For the text-containing cell, return its midpoint in [x, y] coordinate format. 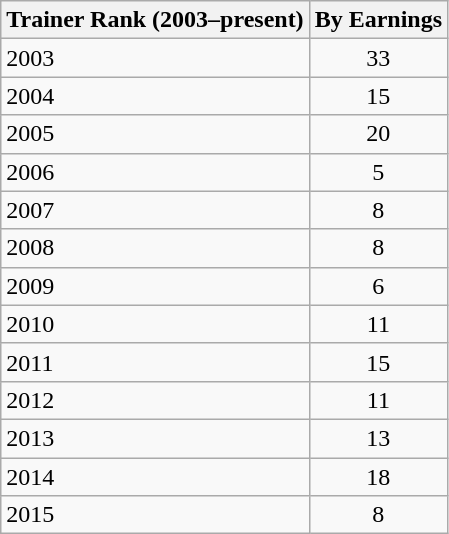
2015 [155, 515]
Trainer Rank (2003–present) [155, 20]
2010 [155, 324]
2003 [155, 58]
5 [378, 172]
18 [378, 477]
20 [378, 134]
2011 [155, 362]
By Earnings [378, 20]
2008 [155, 248]
2013 [155, 438]
2006 [155, 172]
6 [378, 286]
2005 [155, 134]
2004 [155, 96]
2012 [155, 400]
2007 [155, 210]
2014 [155, 477]
13 [378, 438]
2009 [155, 286]
33 [378, 58]
